Provide the (x, y) coordinate of the cell's center where the given text is located.  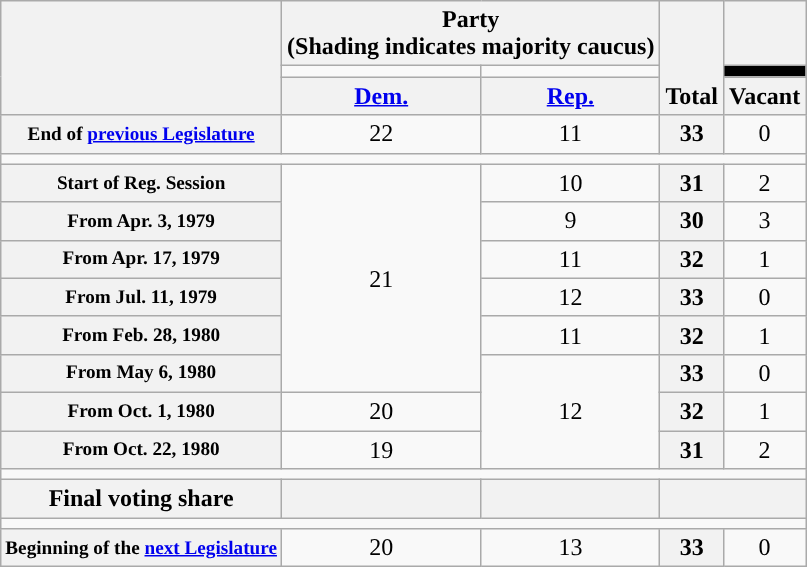
Total (692, 58)
End of previous Legislature (142, 134)
Start of Reg. Session (142, 183)
9 (570, 221)
From Apr. 3, 1979 (142, 221)
21 (382, 278)
10 (570, 183)
Dem. (382, 96)
3 (764, 221)
13 (570, 548)
Rep. (570, 96)
Party (Shading indicates majority caucus) (471, 34)
From Jul. 11, 1979 (142, 297)
30 (692, 221)
19 (382, 449)
From May 6, 1980 (142, 373)
From Apr. 17, 1979 (142, 259)
22 (382, 134)
From Oct. 1, 1980 (142, 411)
From Oct. 22, 1980 (142, 449)
From Feb. 28, 1980 (142, 335)
Beginning of the next Legislature (142, 548)
Final voting share (142, 499)
Vacant (764, 96)
